Capture the cell that displays the provided text and extract its (x, y) central coordinate. 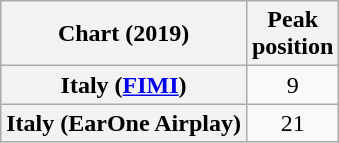
Italy (FIMI) (124, 85)
21 (292, 123)
Peakposition (292, 34)
Italy (EarOne Airplay) (124, 123)
9 (292, 85)
Chart (2019) (124, 34)
